Detect which cell encompasses the target text, then output its [X, Y] center coordinate. 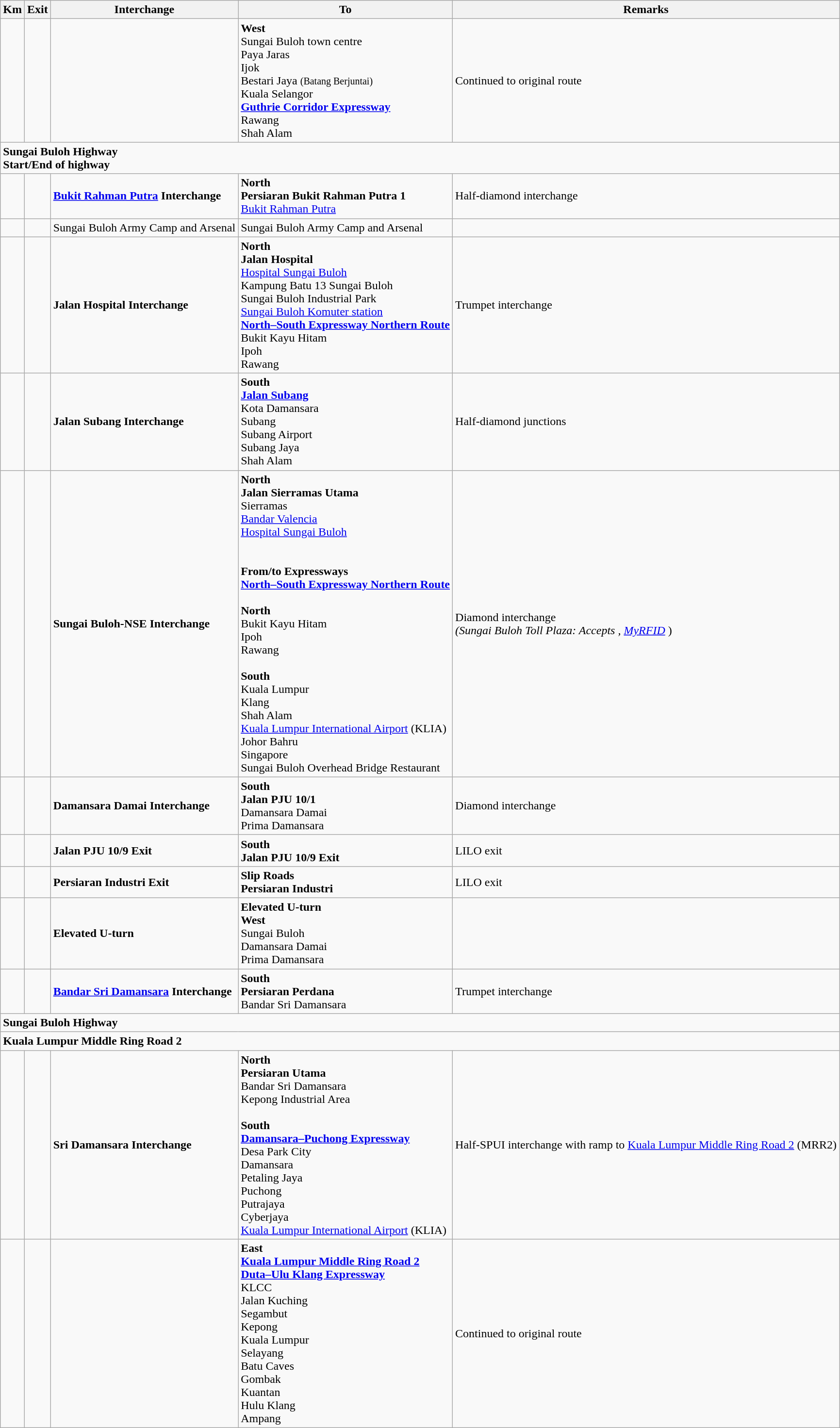
Half-diamond junctions [646, 422]
Half-diamond interchange [646, 196]
Bukit Rahman Putra Interchange [144, 196]
Jalan Hospital Interchange [144, 305]
Interchange [144, 10]
Remarks [646, 10]
Bandar Sri Damansara Interchange [144, 991]
Kuala Lumpur Middle Ring Road 2 [420, 1041]
Sri Damansara Interchange [144, 1145]
Exit [37, 10]
Slip RoadsPersiaran Industri [346, 882]
West Sungai Buloh town centre Paya Jaras Ijok Bestari Jaya (Batang Berjuntai) Kuala Selangor Guthrie Corridor ExpresswayRawangShah Alam [346, 81]
Half-SPUI interchange with ramp to Kuala Lumpur Middle Ring Road 2 (MRR2) [646, 1145]
NorthPersiaran Bukit Rahman Putra 1Bukit Rahman Putra [346, 196]
Elevated U-turnWest Sungai BulohDamansara DamaiPrima Damansara [346, 933]
SouthJalan PJU 10/9 Exit [346, 850]
SouthPersiaran PerdanaBandar Sri Damansara [346, 991]
South Jalan SubangKota DamansaraSubangSubang AirportSubang JayaShah Alam [346, 422]
Diamond interchange (Sungai Buloh Toll Plaza: Accepts , MyRFID ) [646, 624]
Km [13, 10]
Sungai Buloh HighwayStart/End of highway [420, 158]
Elevated U-turn [144, 933]
Jalan Subang Interchange [144, 422]
Persiaran Industri Exit [144, 882]
To [346, 10]
Sungai Buloh-NSE Interchange [144, 624]
Damansara Damai Interchange [144, 805]
SouthJalan PJU 10/1Damansara DamaiPrima Damansara [346, 805]
Sungai Buloh Highway [420, 1023]
Diamond interchange [646, 805]
Jalan PJU 10/9 Exit [144, 850]
